Locate the cell with the specified text and output its (X, Y) center coordinate. 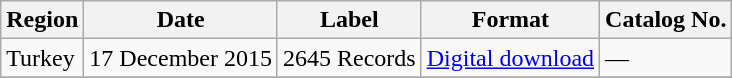
Format (510, 20)
Region (42, 20)
17 December 2015 (181, 58)
— (666, 58)
Label (349, 20)
2645 Records (349, 58)
Date (181, 20)
Digital download (510, 58)
Turkey (42, 58)
Catalog No. (666, 20)
